Scan for the cell matching the given text and deliver its [x, y] coordinate at center. 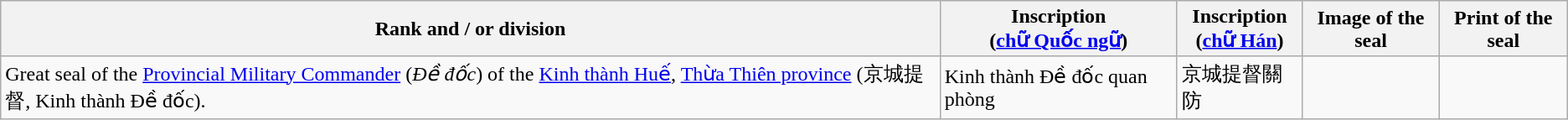
Image of the seal [1371, 29]
Kinh thành Đề đốc quan phòng [1059, 87]
Great seal of the Provincial Military Commander (Đề đốc) of the Kinh thành Huế, Thừa Thiên province (京城提督, Kinh thành Đề đốc). [471, 87]
Inscription(chữ Quốc ngữ) [1059, 29]
京城提督關防 [1240, 87]
Inscription(chữ Hán) [1240, 29]
Rank and / or division [471, 29]
Print of the seal [1503, 29]
